Find where the given text appears and provide that cell's center as (x, y) coordinate. 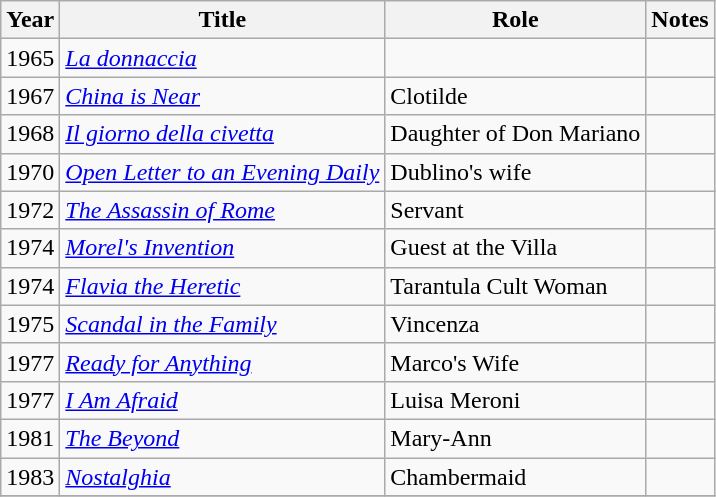
Il giorno della civetta (222, 134)
Clotilde (516, 96)
La donnaccia (222, 58)
The Assassin of Rome (222, 210)
1968 (30, 134)
Servant (516, 210)
1983 (30, 477)
Chambermaid (516, 477)
Ready for Anything (222, 362)
1972 (30, 210)
Daughter of Don Mariano (516, 134)
Morel's Invention (222, 248)
1981 (30, 438)
Luisa Meroni (516, 400)
1965 (30, 58)
Guest at the Villa (516, 248)
Role (516, 20)
Dublino's wife (516, 172)
Open Letter to an Evening Daily (222, 172)
I Am Afraid (222, 400)
1975 (30, 324)
Nostalghia (222, 477)
Marco's Wife (516, 362)
Tarantula Cult Woman (516, 286)
Scandal in the Family (222, 324)
China is Near (222, 96)
Vincenza (516, 324)
The Beyond (222, 438)
1967 (30, 96)
Notes (680, 20)
Flavia the Heretic (222, 286)
Year (30, 20)
Mary-Ann (516, 438)
1970 (30, 172)
Title (222, 20)
